Return [X, Y] of the center of cell containing provided text 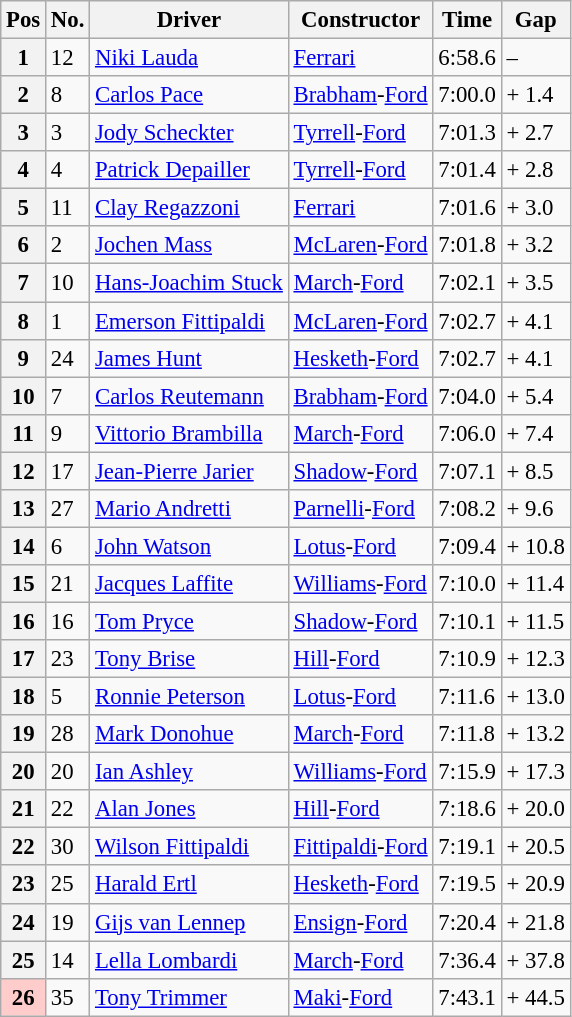
Jacques Laffite [190, 584]
Tony Brise [190, 659]
+ 10.8 [536, 546]
7:01.4 [467, 170]
7:43.1 [467, 997]
+ 12.3 [536, 659]
Maki-Ford [360, 997]
Vittorio Brambilla [190, 433]
Fittipaldi-Ford [360, 847]
7:04.0 [467, 396]
7:36.4 [467, 960]
7:11.6 [467, 697]
27 [68, 509]
Ian Ashley [190, 772]
Time [467, 20]
7:19.1 [467, 847]
– [536, 58]
+ 3.2 [536, 245]
Gijs van Lennep [190, 922]
Tony Trimmer [190, 997]
+ 13.0 [536, 697]
7:07.1 [467, 471]
26 [24, 997]
+ 11.4 [536, 584]
6:58.6 [467, 58]
+ 8.5 [536, 471]
7:08.2 [467, 509]
28 [68, 734]
Jody Scheckter [190, 133]
Parnelli-Ford [360, 509]
7:11.8 [467, 734]
7:15.9 [467, 772]
+ 11.5 [536, 621]
7:10.0 [467, 584]
7:09.4 [467, 546]
+ 7.4 [536, 433]
35 [68, 997]
7:10.1 [467, 621]
7:06.0 [467, 433]
No. [68, 20]
+ 2.7 [536, 133]
+ 44.5 [536, 997]
+ 21.8 [536, 922]
7:00.0 [467, 95]
Clay Regazzoni [190, 208]
7:10.9 [467, 659]
Niki Lauda [190, 58]
Alan Jones [190, 809]
Lella Lombardi [190, 960]
Emerson Fittipaldi [190, 321]
7:20.4 [467, 922]
+ 13.2 [536, 734]
+ 3.0 [536, 208]
Hans-Joachim Stuck [190, 283]
Jean-Pierre Jarier [190, 471]
7:01.8 [467, 245]
Mario Andretti [190, 509]
7:01.6 [467, 208]
30 [68, 847]
15 [24, 584]
7:19.5 [467, 885]
Constructor [360, 20]
+ 1.4 [536, 95]
7:18.6 [467, 809]
Ronnie Peterson [190, 697]
James Hunt [190, 358]
Gap [536, 20]
+ 17.3 [536, 772]
+ 20.0 [536, 809]
7:02.1 [467, 283]
Wilson Fittipaldi [190, 847]
+ 3.5 [536, 283]
18 [24, 697]
John Watson [190, 546]
7:01.3 [467, 133]
Carlos Pace [190, 95]
Ensign-Ford [360, 922]
Carlos Reutemann [190, 396]
Jochen Mass [190, 245]
+ 20.5 [536, 847]
Tom Pryce [190, 621]
+ 9.6 [536, 509]
+ 2.8 [536, 170]
Driver [190, 20]
13 [24, 509]
Pos [24, 20]
Patrick Depailler [190, 170]
+ 20.9 [536, 885]
Mark Donohue [190, 734]
+ 37.8 [536, 960]
Harald Ertl [190, 885]
+ 5.4 [536, 396]
